Locate the cell with the specified text and output its (X, Y) center coordinate. 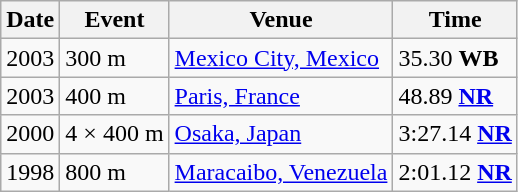
Mexico City, Mexico (281, 58)
400 m (114, 96)
Osaka, Japan (281, 134)
Time (455, 20)
48.89 NR (455, 96)
35.30 WB (455, 58)
800 m (114, 172)
4 × 400 m (114, 134)
Paris, France (281, 96)
Venue (281, 20)
2:01.12 NR (455, 172)
Maracaibo, Venezuela (281, 172)
2000 (30, 134)
1998 (30, 172)
Date (30, 20)
Event (114, 20)
300 m (114, 58)
3:27.14 NR (455, 134)
